Pinpoint the cell where the given text exists, returning its [X, Y] midpoint coordinate. 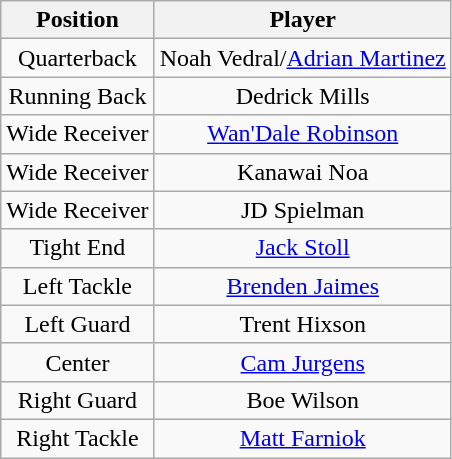
Quarterback [78, 58]
Trent Hixson [302, 324]
Brenden Jaimes [302, 286]
Kanawai Noa [302, 172]
Wan'Dale Robinson [302, 134]
Boe Wilson [302, 400]
Jack Stoll [302, 248]
Left Tackle [78, 286]
Left Guard [78, 324]
JD Spielman [302, 210]
Right Tackle [78, 438]
Noah Vedral/Adrian Martinez [302, 58]
Dedrick Mills [302, 96]
Position [78, 20]
Center [78, 362]
Right Guard [78, 400]
Tight End [78, 248]
Cam Jurgens [302, 362]
Matt Farniok [302, 438]
Player [302, 20]
Running Back [78, 96]
